Detect which cell encompasses the target text, then output its [x, y] center coordinate. 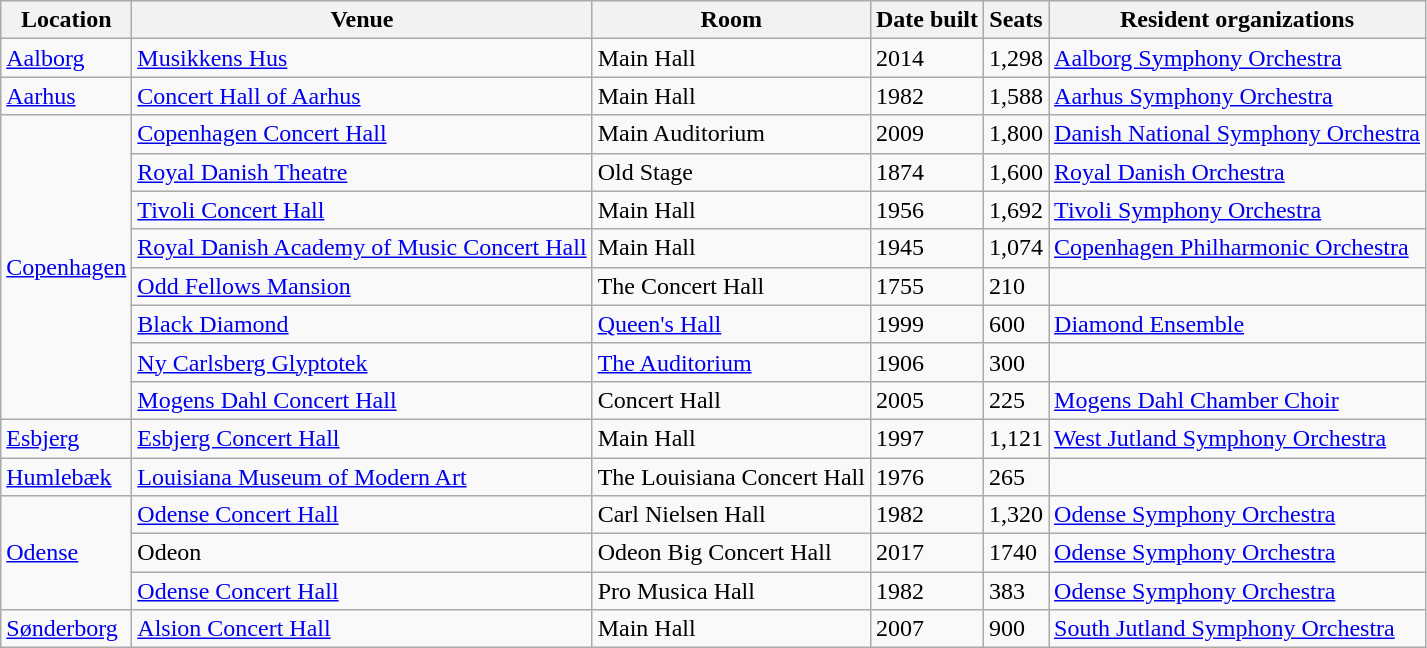
South Jutland Symphony Orchestra [1238, 629]
900 [1016, 629]
Esbjerg Concert Hall [362, 438]
Resident organizations [1238, 20]
225 [1016, 400]
Diamond Ensemble [1238, 324]
Room [731, 20]
1,600 [1016, 172]
Pro Musica Hall [731, 591]
Humlebæk [66, 477]
600 [1016, 324]
Danish National Symphony Orchestra [1238, 134]
Tivoli Symphony Orchestra [1238, 210]
Odd Fellows Mansion [362, 286]
West Jutland Symphony Orchestra [1238, 438]
Royal Danish Theatre [362, 172]
210 [1016, 286]
2014 [926, 58]
Odense [66, 553]
Sønderborg [66, 629]
The Concert Hall [731, 286]
1976 [926, 477]
2007 [926, 629]
Seats [1016, 20]
1945 [926, 248]
Aalborg [66, 58]
Main Auditorium [731, 134]
1,074 [1016, 248]
Odeon [362, 553]
Aarhus [66, 96]
2005 [926, 400]
2017 [926, 553]
Carl Nielsen Hall [731, 515]
1,121 [1016, 438]
Musikkens Hus [362, 58]
Aarhus Symphony Orchestra [1238, 96]
1,800 [1016, 134]
Esbjerg [66, 438]
Concert Hall of Aarhus [362, 96]
383 [1016, 591]
1740 [1016, 553]
The Louisiana Concert Hall [731, 477]
1,320 [1016, 515]
300 [1016, 362]
265 [1016, 477]
The Auditorium [731, 362]
Copenhagen Concert Hall [362, 134]
Odeon Big Concert Hall [731, 553]
Alsion Concert Hall [362, 629]
Queen's Hall [731, 324]
Louisiana Museum of Modern Art [362, 477]
Concert Hall [731, 400]
Aalborg Symphony Orchestra [1238, 58]
1997 [926, 438]
Copenhagen [66, 267]
Tivoli Concert Hall [362, 210]
Location [66, 20]
1874 [926, 172]
1,692 [1016, 210]
1956 [926, 210]
1906 [926, 362]
1,588 [1016, 96]
Royal Danish Academy of Music Concert Hall [362, 248]
1999 [926, 324]
Mogens Dahl Chamber Choir [1238, 400]
Royal Danish Orchestra [1238, 172]
Mogens Dahl Concert Hall [362, 400]
Venue [362, 20]
2009 [926, 134]
1755 [926, 286]
Copenhagen Philharmonic Orchestra [1238, 248]
Black Diamond [362, 324]
Date built [926, 20]
Old Stage [731, 172]
1,298 [1016, 58]
Ny Carlsberg Glyptotek [362, 362]
